Detect which cell encompasses the target text, then output its [x, y] center coordinate. 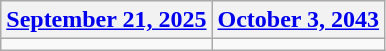
September 21, 2025 [106, 20]
October 3, 2043 [298, 20]
